Pinpoint the cell where the given text exists, returning its [x, y] midpoint coordinate. 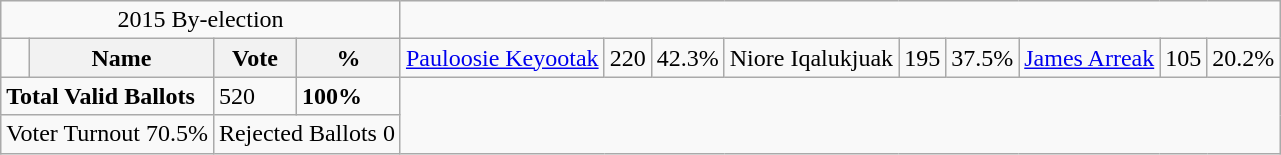
42.3% [688, 58]
195 [922, 58]
100% [349, 96]
Name [121, 58]
105 [1184, 58]
Vote [254, 58]
Pauloosie Keyootak [502, 58]
20.2% [1244, 58]
220 [628, 58]
37.5% [982, 58]
James Arreak [1090, 58]
Voter Turnout 70.5% [108, 134]
Rejected Ballots 0 [306, 134]
520 [254, 96]
2015 By-election [201, 20]
% [349, 58]
Niore Iqalukjuak [811, 58]
Total Valid Ballots [108, 96]
